Detect which cell encompasses the target text, then output its [x, y] center coordinate. 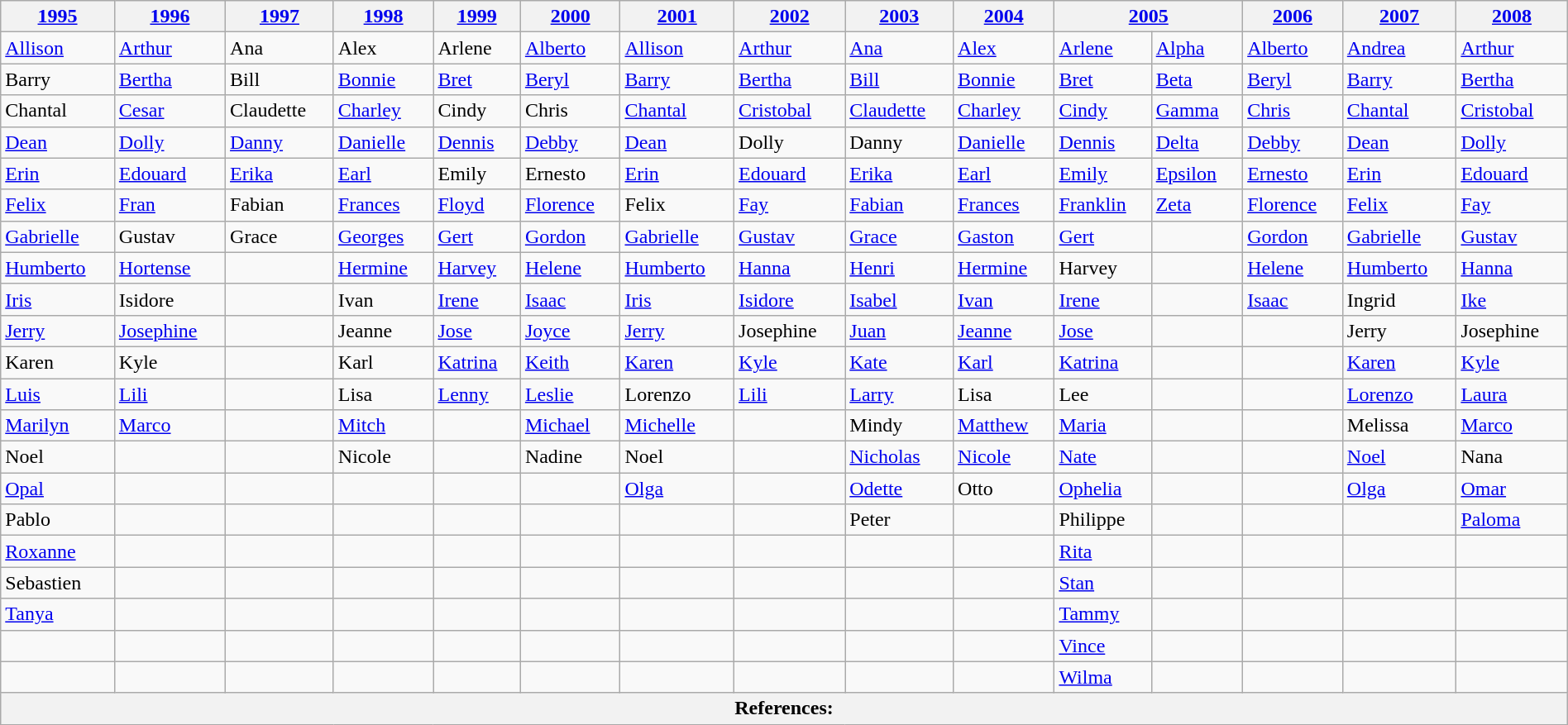
2000 [571, 17]
2007 [1399, 17]
2004 [1004, 17]
Nadine [571, 457]
Peter [900, 520]
Stan [1103, 583]
2002 [790, 17]
Roxanne [58, 551]
References: [784, 708]
Franklin [1103, 205]
Kate [900, 362]
2001 [677, 17]
Ingrid [1399, 299]
Opal [58, 489]
Sebastien [58, 583]
Rita [1103, 551]
Tanya [58, 614]
Marilyn [58, 426]
Nate [1103, 457]
Larry [900, 394]
Wilma [1103, 677]
Alpha [1197, 48]
Keith [571, 362]
Gamma [1197, 111]
Epsilon [1197, 174]
Andrea [1399, 48]
2008 [1512, 17]
1995 [58, 17]
2003 [900, 17]
Cesar [170, 111]
Delta [1197, 142]
Gaston [1004, 236]
1999 [476, 17]
1998 [384, 17]
Leslie [571, 394]
Paloma [1512, 520]
Nana [1512, 457]
Matthew [1004, 426]
Henri [900, 268]
1996 [170, 17]
Ophelia [1103, 489]
Mitch [384, 426]
Fran [170, 205]
Juan [900, 331]
Ike [1512, 299]
Michael [571, 426]
Hortense [170, 268]
Pablo [58, 520]
Mindy [900, 426]
Laura [1512, 394]
Odette [900, 489]
Vince [1103, 646]
1997 [280, 17]
Isabel [900, 299]
Michelle [677, 426]
Lenny [476, 394]
Joyce [571, 331]
Georges [384, 236]
Lee [1103, 394]
Otto [1004, 489]
2005 [1149, 17]
Floyd [476, 205]
Luis [58, 394]
Philippe [1103, 520]
Nicholas [900, 457]
Tammy [1103, 614]
Omar [1512, 489]
2006 [1293, 17]
Maria [1103, 426]
Beta [1197, 79]
Melissa [1399, 426]
Zeta [1197, 205]
